Return the [X, Y] coordinate for the center point of the cell that contains the specified text.  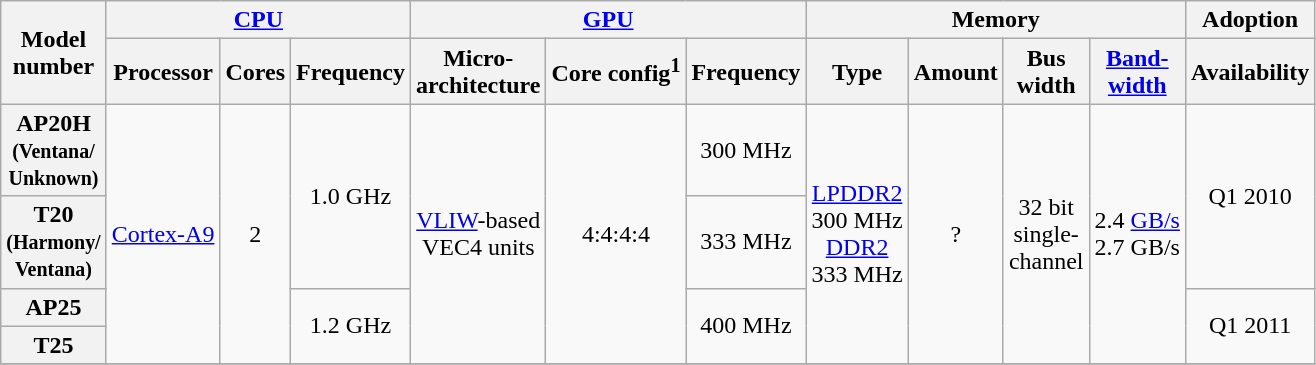
Memory [996, 20]
Band-width [1137, 72]
T20 (Harmony/Ventana) [54, 242]
32 bitsingle-channel [1046, 234]
Type [857, 72]
1.0 GHz [351, 196]
T25 [54, 345]
Core config1 [616, 72]
2.4 GB/s2.7 GB/s [1137, 234]
Micro-architecture [478, 72]
Buswidth [1046, 72]
300 MHz [746, 150]
LPDDR2300 MHzDDR2333 MHz [857, 234]
Cortex-A9 [163, 234]
Adoption [1250, 20]
AP20H (Ventana/Unknown) [54, 150]
333 MHz [746, 242]
1.2 GHz [351, 326]
400 MHz [746, 326]
Q1 2011 [1250, 326]
Q1 2010 [1250, 196]
4:4:4:4 [616, 234]
CPU [258, 20]
VLIW-basedVEC4 units [478, 234]
GPU [608, 20]
Processor [163, 72]
Amount [956, 72]
AP25 [54, 307]
Cores [256, 72]
? [956, 234]
Availability [1250, 72]
2 [256, 234]
Modelnumber [54, 52]
